Extract the [X, Y] coordinate from the center of the cell holding the provided text.  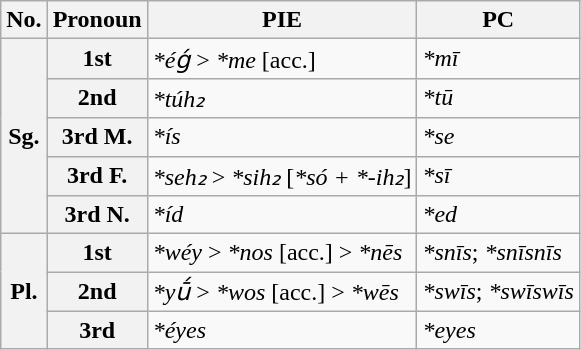
PC [498, 20]
*wéy > *nos [acc.] > *nēs [282, 253]
Pl. [24, 292]
3rd F. [97, 176]
3rd M. [97, 137]
*mī [498, 59]
No. [24, 20]
*se [498, 137]
*snīs; *snīsnīs [498, 253]
*ís [282, 137]
3rd N. [97, 215]
*éǵ > *me [acc.] [282, 59]
*tū [498, 98]
*túh₂ [282, 98]
*seh₂ > *sih₂ [*só + *-ih₂] [282, 176]
*íd [282, 215]
*swīs; *swīswīs [498, 292]
PIE [282, 20]
*yū́ > *wos [acc.] > *wēs [282, 292]
*ed [498, 215]
*éyes [282, 330]
*eyes [498, 330]
3rd [97, 330]
*sī [498, 176]
Pronoun [97, 20]
Sg. [24, 136]
